From the cell containing the given text, extract its center point as [X, Y] coordinate. 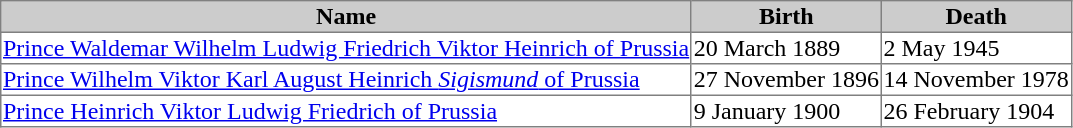
14 November 1978 [976, 80]
20 March 1889 [786, 48]
26 February 1904 [976, 111]
Name [346, 17]
Prince Waldemar Wilhelm Ludwig Friedrich Viktor Heinrich of Prussia [346, 48]
Birth [786, 17]
27 November 1896 [786, 80]
Prince Wilhelm Viktor Karl August Heinrich Sigismund of Prussia [346, 80]
Prince Heinrich Viktor Ludwig Friedrich of Prussia [346, 111]
Death [976, 17]
2 May 1945 [976, 48]
9 January 1900 [786, 111]
